Determine the [x, y] coordinate at the center of the cell enclosing the given text.  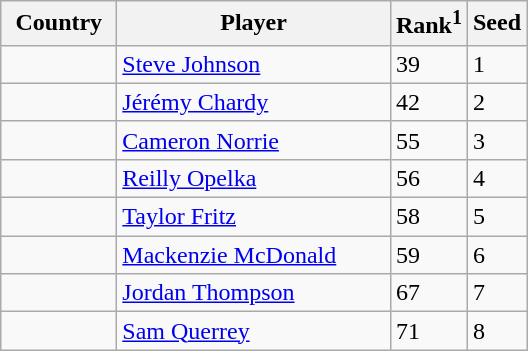
2 [496, 102]
Cameron Norrie [254, 140]
56 [428, 178]
Steve Johnson [254, 64]
Sam Querrey [254, 331]
3 [496, 140]
58 [428, 217]
71 [428, 331]
Country [59, 24]
55 [428, 140]
5 [496, 217]
6 [496, 255]
Jordan Thompson [254, 293]
1 [496, 64]
7 [496, 293]
Jérémy Chardy [254, 102]
Reilly Opelka [254, 178]
Mackenzie McDonald [254, 255]
39 [428, 64]
59 [428, 255]
67 [428, 293]
8 [496, 331]
Taylor Fritz [254, 217]
Player [254, 24]
Seed [496, 24]
4 [496, 178]
Rank1 [428, 24]
42 [428, 102]
